Capture the cell that displays the provided text and extract its (x, y) central coordinate. 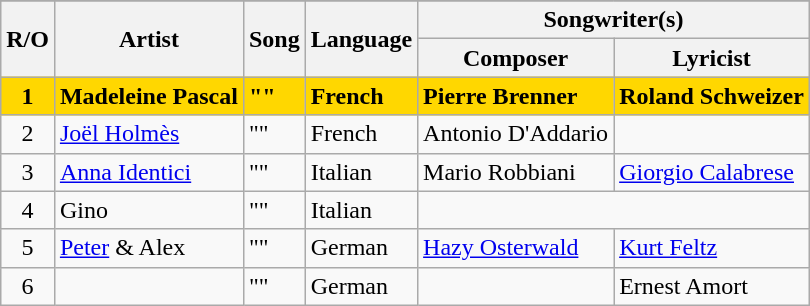
5 (28, 248)
Giorgio Calabrese (712, 172)
Pierre Brenner (516, 96)
Antonio D'Addario (516, 134)
Language (361, 39)
Ernest Amort (712, 286)
Songwriter(s) (614, 20)
Kurt Feltz (712, 248)
Hazy Osterwald (516, 248)
2 (28, 134)
4 (28, 210)
6 (28, 286)
3 (28, 172)
Gino (148, 210)
Roland Schweizer (712, 96)
R/O (28, 39)
Lyricist (712, 58)
Artist (148, 39)
Mario Robbiani (516, 172)
Madeleine Pascal (148, 96)
Anna Identici (148, 172)
1 (28, 96)
Peter & Alex (148, 248)
Song (274, 39)
Composer (516, 58)
Joël Holmès (148, 134)
